Determine the (x, y) coordinate at the center of the cell enclosing the given text.  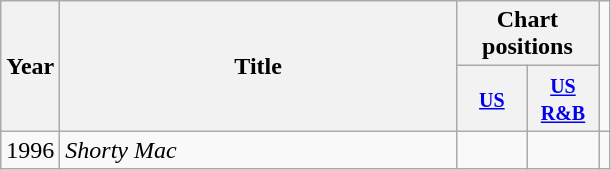
Chart positions (527, 34)
US (492, 98)
Title (258, 66)
Shorty Mac (258, 150)
Year (30, 66)
US R&B (562, 98)
1996 (30, 150)
